Determine the (X, Y) coordinate at the center of the cell enclosing the given text.  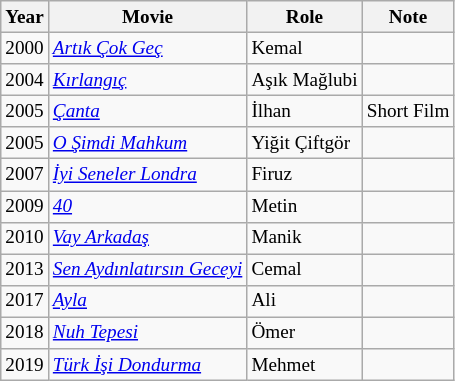
Vay Arkadaş (148, 238)
2007 (25, 175)
Ali (304, 301)
Role (304, 17)
Metin (304, 206)
Çanta (148, 111)
2019 (25, 365)
İlhan (304, 111)
O Şimdi Mahkum (148, 143)
Short Film (408, 111)
2000 (25, 48)
Ayla (148, 301)
2010 (25, 238)
Kemal (304, 48)
Kırlangıç (148, 80)
Artık Çok Geç (148, 48)
İyi Seneler Londra (148, 175)
Sen Aydınlatırsın Geceyi (148, 270)
Mehmet (304, 365)
2018 (25, 333)
Nuh Tepesi (148, 333)
Aşık Mağlubi (304, 80)
Manik (304, 238)
Note (408, 17)
40 (148, 206)
2017 (25, 301)
Yiğit Çiftgör (304, 143)
Türk İşi Dondurma (148, 365)
2009 (25, 206)
Ömer (304, 333)
2013 (25, 270)
2004 (25, 80)
Movie (148, 17)
Year (25, 17)
Cemal (304, 270)
Firuz (304, 175)
